Identify which cell holds the provided text, then report its [x, y] central coordinate. 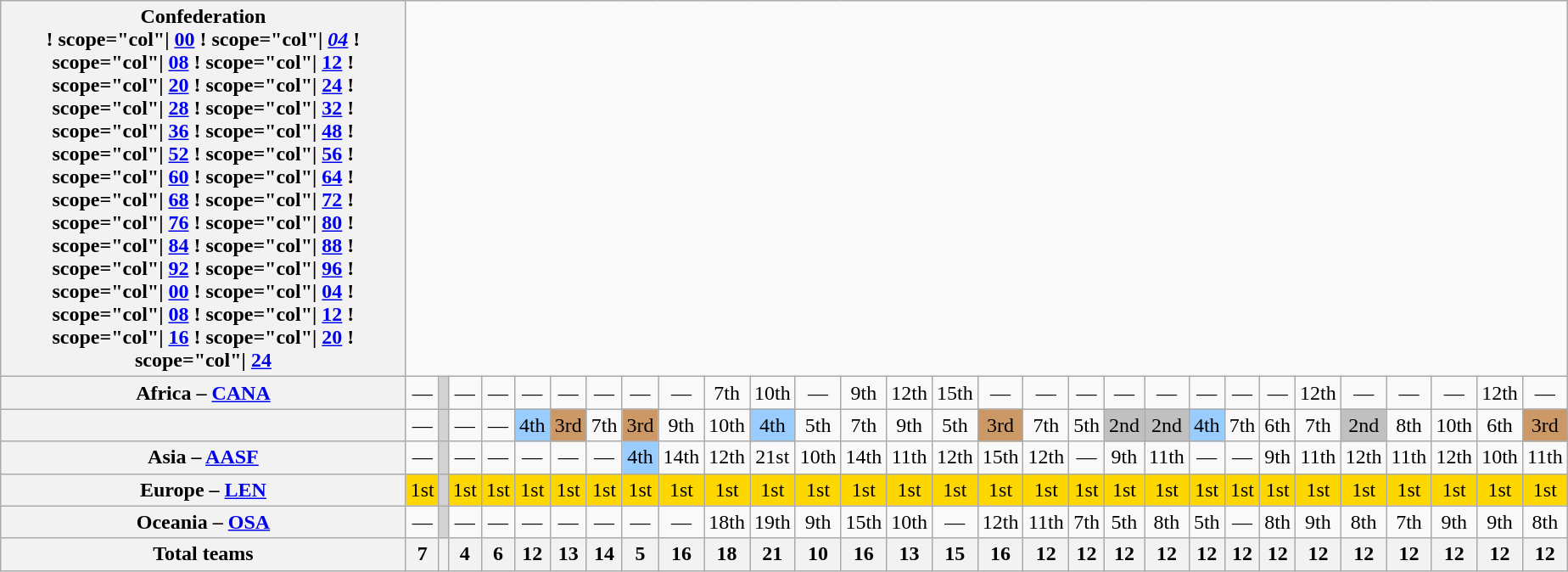
7 [423, 554]
19th [773, 522]
Asia – AASF [204, 457]
18th [727, 522]
21 [773, 554]
4 [465, 554]
18 [727, 554]
Europe – LEN [204, 490]
Total teams [204, 554]
21st [773, 457]
5 [640, 554]
15 [955, 554]
6 [497, 554]
14 [604, 554]
Oceania – OSA [204, 522]
10 [818, 554]
Africa – CANA [204, 393]
